Find where the given text appears and provide that cell's center as (x, y) coordinate. 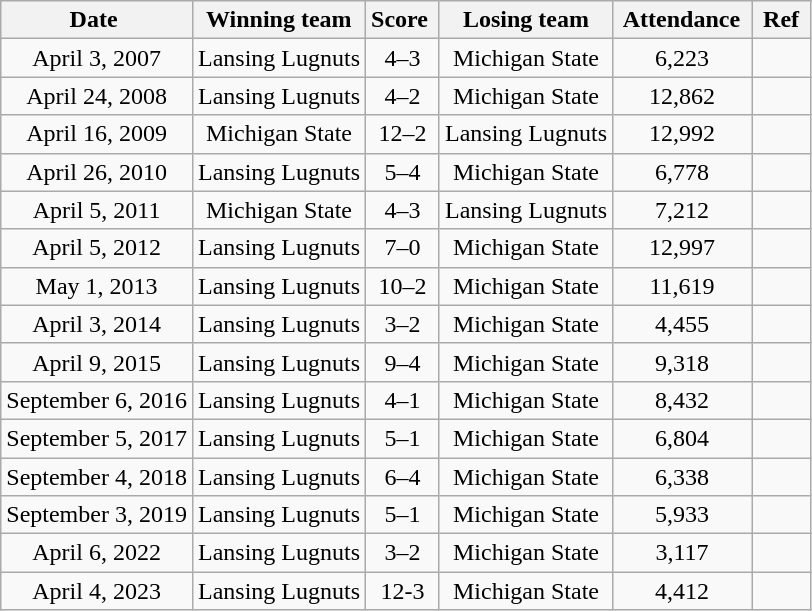
April 3, 2007 (97, 58)
April 5, 2011 (97, 210)
7–0 (403, 248)
April 16, 2009 (97, 134)
12,862 (682, 96)
5–4 (403, 172)
April 3, 2014 (97, 324)
April 4, 2023 (97, 591)
April 24, 2008 (97, 96)
6,223 (682, 58)
Ref (782, 20)
Score (403, 20)
6–4 (403, 477)
4–1 (403, 400)
April 26, 2010 (97, 172)
11,619 (682, 286)
September 4, 2018 (97, 477)
6,804 (682, 438)
Date (97, 20)
6,338 (682, 477)
April 6, 2022 (97, 553)
12,992 (682, 134)
September 3, 2019 (97, 515)
12-3 (403, 591)
3,117 (682, 553)
Winning team (278, 20)
9–4 (403, 362)
8,432 (682, 400)
7,212 (682, 210)
May 1, 2013 (97, 286)
12,997 (682, 248)
April 9, 2015 (97, 362)
6,778 (682, 172)
4,412 (682, 591)
12–2 (403, 134)
9,318 (682, 362)
September 5, 2017 (97, 438)
4,455 (682, 324)
Losing team (526, 20)
April 5, 2012 (97, 248)
4–2 (403, 96)
September 6, 2016 (97, 400)
5,933 (682, 515)
Attendance (682, 20)
10–2 (403, 286)
